Determine the (X, Y) coordinate at the center of the cell enclosing the given text.  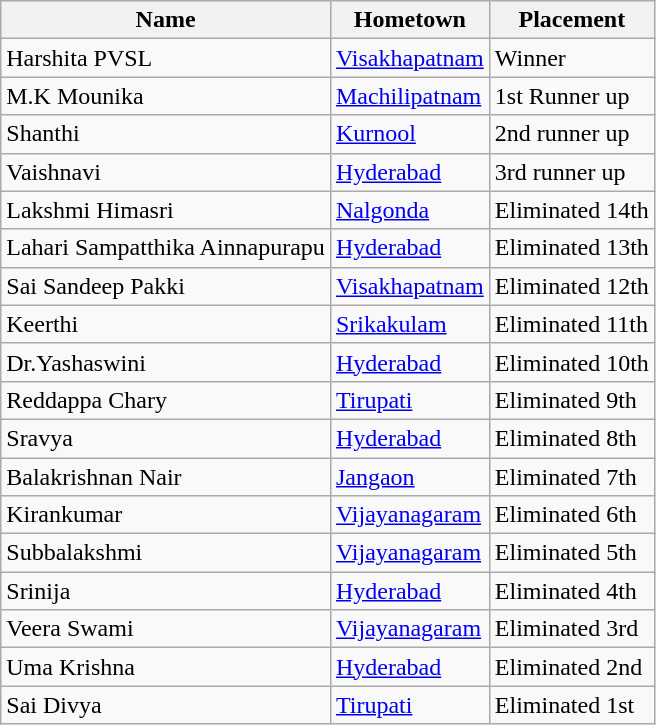
Sravya (166, 438)
Subbalakshmi (166, 553)
Kirankumar (166, 515)
Srinija (166, 591)
Eliminated 2nd (572, 667)
Placement (572, 20)
Lahari Sampatthika Ainnapurapu (166, 248)
Eliminated 3rd (572, 629)
Srikakulam (410, 324)
Eliminated 13th (572, 248)
Eliminated 1st (572, 705)
Keerthi (166, 324)
Dr.Yashaswini (166, 362)
1st Runner up (572, 96)
Machilipatnam (410, 96)
Eliminated 9th (572, 400)
Jangaon (410, 477)
Uma Krishna (166, 667)
Hometown (410, 20)
Nalgonda (410, 210)
Reddappa Chary (166, 400)
Balakrishnan Nair (166, 477)
Winner (572, 58)
Harshita PVSL (166, 58)
Name (166, 20)
Shanthi (166, 134)
Sai Divya (166, 705)
Sai Sandeep Pakki (166, 286)
Eliminated 8th (572, 438)
Eliminated 14th (572, 210)
Eliminated 11th (572, 324)
Kurnool (410, 134)
Eliminated 5th (572, 553)
Eliminated 12th (572, 286)
Vaishnavi (166, 172)
Eliminated 4th (572, 591)
Eliminated 6th (572, 515)
Eliminated 7th (572, 477)
Lakshmi Himasri (166, 210)
2nd runner up (572, 134)
M.K Mounika (166, 96)
Veera Swami (166, 629)
3rd runner up (572, 172)
Eliminated 10th (572, 362)
